Return the [x, y] coordinate for the center point of the cell that contains the specified text.  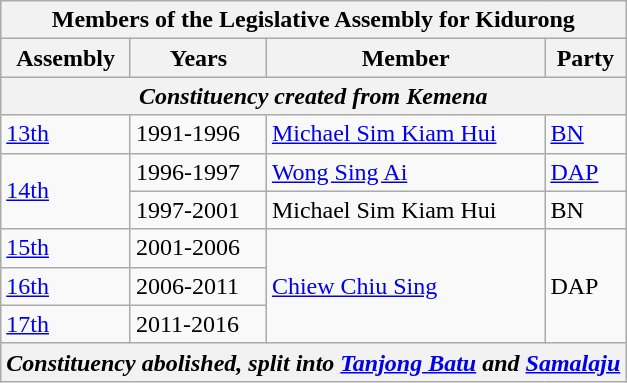
1996-1997 [198, 172]
2006-2011 [198, 286]
Members of the Legislative Assembly for Kidurong [314, 20]
Member [406, 58]
Constituency abolished, split into Tanjong Batu and Samalaju [314, 362]
Chiew Chiu Sing [406, 286]
15th [66, 248]
17th [66, 324]
2001-2006 [198, 248]
Wong Sing Ai [406, 172]
Party [586, 58]
1997-2001 [198, 210]
1991-1996 [198, 134]
2011-2016 [198, 324]
16th [66, 286]
Assembly [66, 58]
Constituency created from Kemena [314, 96]
13th [66, 134]
Years [198, 58]
14th [66, 191]
